Identify which cell holds the provided text, then report its (X, Y) central coordinate. 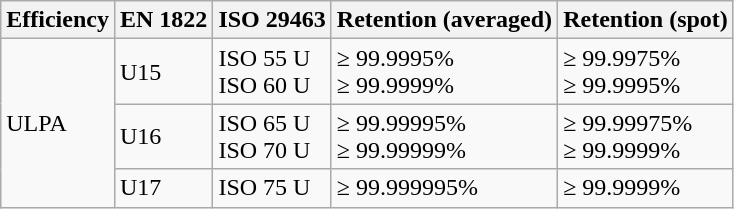
ULPA (58, 123)
EN 1822 (163, 20)
ISO 65 UISO 70 U (272, 136)
Retention (spot) (646, 20)
≥ 99.9995%≥ 99.9999% (444, 72)
ISO 55 UISO 60 U (272, 72)
≥ 99.9975%≥ 99.9995% (646, 72)
U16 (163, 136)
≥ 99.9999% (646, 188)
≥ 99.99975%≥ 99.9999% (646, 136)
U17 (163, 188)
Retention (averaged) (444, 20)
≥ 99.99995%≥ 99.99999% (444, 136)
Efficiency (58, 20)
ISO 75 U (272, 188)
U15 (163, 72)
ISO 29463 (272, 20)
≥ 99.999995% (444, 188)
